Locate the cell with the specified text and output its (x, y) center coordinate. 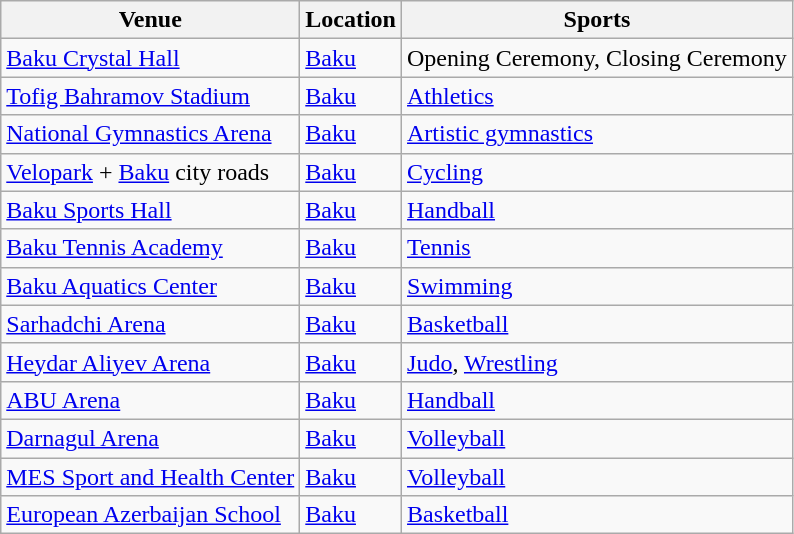
Sarhadchi Arena (150, 324)
MES Sport and Health Center (150, 477)
Baku Aquatics Center (150, 286)
Heydar Aliyev Arena (150, 362)
Opening Ceremony, Closing Ceremony (598, 58)
ABU Arena (150, 400)
Location (351, 20)
Baku Crystal Hall (150, 58)
Swimming (598, 286)
Artistic gymnastics (598, 134)
Athletics (598, 96)
Venue (150, 20)
National Gymnastics Arena (150, 134)
Baku Sports Hall (150, 210)
Tennis (598, 248)
Baku Tennis Academy (150, 248)
Darnagul Arena (150, 438)
Velopark + Baku city roads (150, 172)
Tofig Bahramov Stadium (150, 96)
Cycling (598, 172)
European Azerbaijan School (150, 515)
Judo, Wrestling (598, 362)
Sports (598, 20)
